Pinpoint the cell where the given text exists, returning its (X, Y) midpoint coordinate. 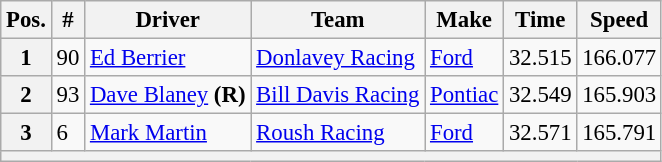
1 (26, 58)
165.791 (620, 133)
6 (68, 133)
Mark Martin (168, 133)
90 (68, 58)
Bill Davis Racing (338, 95)
32.515 (540, 58)
Driver (168, 20)
166.077 (620, 58)
3 (26, 133)
Dave Blaney (R) (168, 95)
Roush Racing (338, 133)
Make (464, 20)
Ed Berrier (168, 58)
Time (540, 20)
Donlavey Racing (338, 58)
Pontiac (464, 95)
Team (338, 20)
32.571 (540, 133)
Speed (620, 20)
# (68, 20)
2 (26, 95)
32.549 (540, 95)
Pos. (26, 20)
93 (68, 95)
165.903 (620, 95)
